Identify which cell holds the provided text, then report its (x, y) central coordinate. 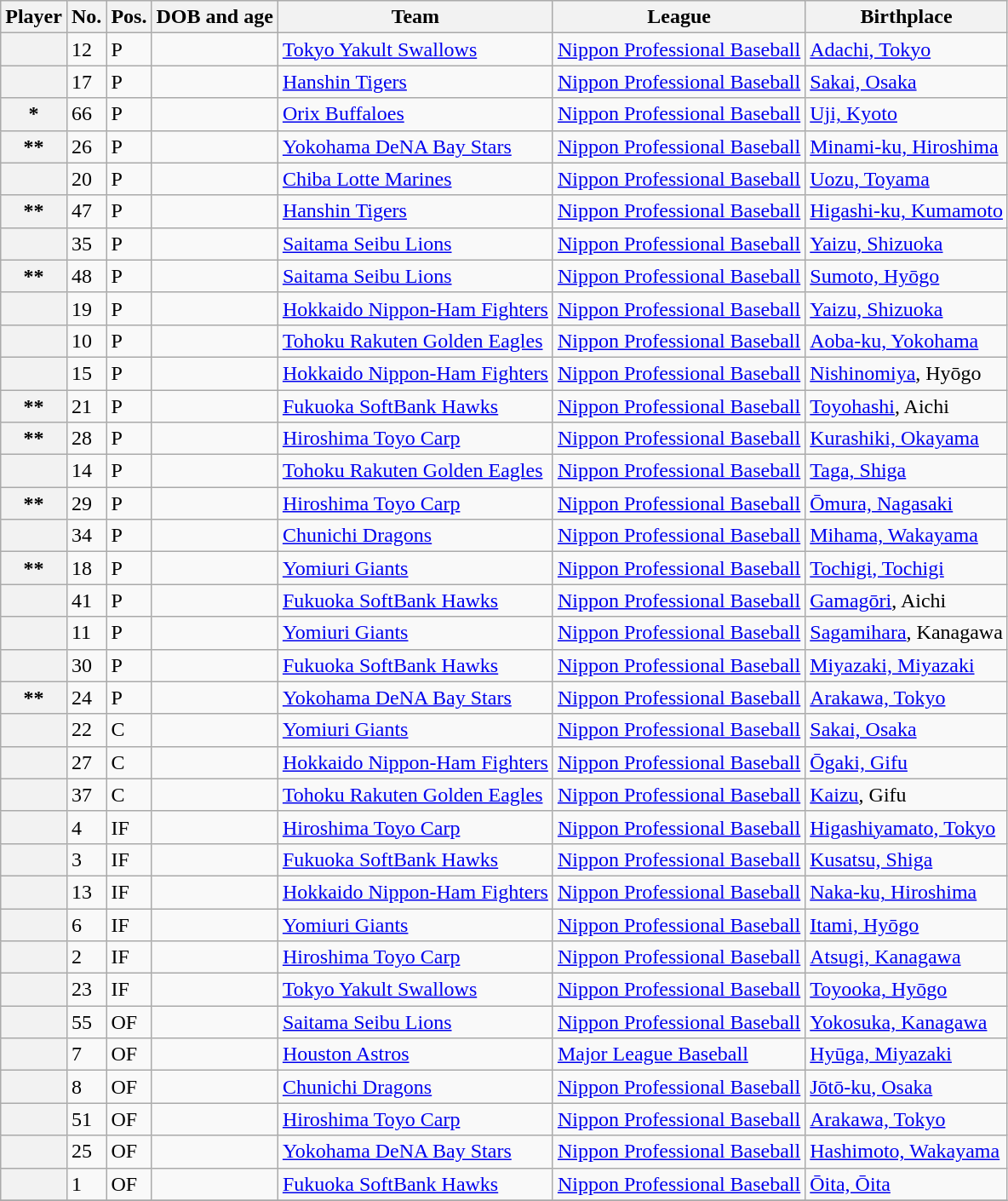
Kurashiki, Okayama (907, 439)
Sagamihara, Kanagawa (907, 633)
8 (86, 1087)
Miyazaki, Miyazaki (907, 665)
13 (86, 892)
Tochigi, Tochigi (907, 568)
35 (86, 244)
14 (86, 471)
Adachi, Tokyo (907, 49)
51 (86, 1119)
Kusatsu, Shiga (907, 859)
Jōtō-ku, Osaka (907, 1087)
41 (86, 600)
66 (86, 114)
34 (86, 536)
4 (86, 827)
Team (415, 17)
Major League Baseball (679, 1054)
Kaizu, Gifu (907, 795)
29 (86, 503)
Orix Buffaloes (415, 114)
Ōgaki, Gifu (907, 762)
18 (86, 568)
27 (86, 762)
20 (86, 179)
3 (86, 859)
Ōmura, Nagasaki (907, 503)
26 (86, 147)
Itami, Hyōgo (907, 924)
Uozu, Toyama (907, 179)
12 (86, 49)
Naka-ku, Hiroshima (907, 892)
Chiba Lotte Marines (415, 179)
Ōita, Ōita (907, 1184)
Toyooka, Hyōgo (907, 990)
25 (86, 1152)
Higashi-ku, Kumamoto (907, 211)
Player (34, 17)
Atsugi, Kanagawa (907, 957)
15 (86, 373)
Pos. (129, 17)
Taga, Shiga (907, 471)
55 (86, 1022)
23 (86, 990)
6 (86, 924)
37 (86, 795)
10 (86, 341)
21 (86, 406)
Hashimoto, Wakayama (907, 1152)
48 (86, 276)
22 (86, 730)
Nishinomiya, Hyōgo (907, 373)
28 (86, 439)
Mihama, Wakayama (907, 536)
* (34, 114)
Uji, Kyoto (907, 114)
17 (86, 82)
30 (86, 665)
7 (86, 1054)
11 (86, 633)
Toyohashi, Aichi (907, 406)
Minami-ku, Hiroshima (907, 147)
1 (86, 1184)
Aoba-ku, Yokohama (907, 341)
No. (86, 17)
Birthplace (907, 17)
24 (86, 698)
League (679, 17)
2 (86, 957)
Hyūga, Miyazaki (907, 1054)
19 (86, 308)
Houston Astros (415, 1054)
Yokosuka, Kanagawa (907, 1022)
DOB and age (215, 17)
Higashiyamato, Tokyo (907, 827)
47 (86, 211)
Gamagōri, Aichi (907, 600)
Sumoto, Hyōgo (907, 276)
